Extract the (X, Y) coordinate from the center of the cell holding the provided text.  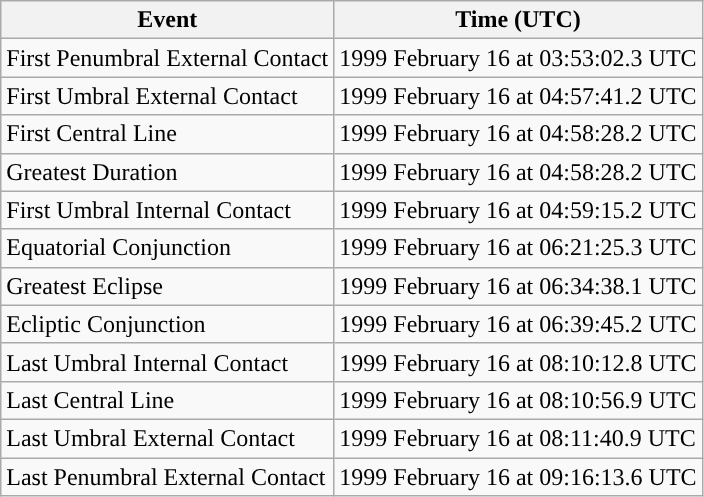
Last Umbral External Contact (168, 438)
Greatest Duration (168, 172)
First Penumbral External Contact (168, 58)
1999 February 16 at 06:39:45.2 UTC (518, 324)
Last Central Line (168, 400)
1999 February 16 at 09:16:13.6 UTC (518, 477)
Last Penumbral External Contact (168, 477)
1999 February 16 at 06:34:38.1 UTC (518, 286)
First Central Line (168, 134)
Last Umbral Internal Contact (168, 362)
1999 February 16 at 08:10:56.9 UTC (518, 400)
Equatorial Conjunction (168, 248)
1999 February 16 at 04:59:15.2 UTC (518, 210)
1999 February 16 at 08:10:12.8 UTC (518, 362)
1999 February 16 at 08:11:40.9 UTC (518, 438)
Greatest Eclipse (168, 286)
1999 February 16 at 03:53:02.3 UTC (518, 58)
1999 February 16 at 06:21:25.3 UTC (518, 248)
Ecliptic Conjunction (168, 324)
First Umbral External Contact (168, 96)
Time (UTC) (518, 20)
Event (168, 20)
1999 February 16 at 04:57:41.2 UTC (518, 96)
First Umbral Internal Contact (168, 210)
